Pinpoint the cell where the given text exists, returning its (X, Y) midpoint coordinate. 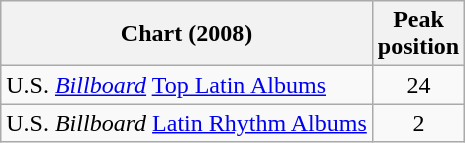
24 (418, 85)
2 (418, 123)
U.S. Billboard Top Latin Albums (187, 85)
Chart (2008) (187, 34)
Peakposition (418, 34)
U.S. Billboard Latin Rhythm Albums (187, 123)
